Capture the cell that displays the provided text and extract its [X, Y] central coordinate. 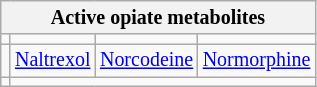
Active opiate metabolites [158, 18]
Normorphine [256, 60]
Norcodeine [146, 60]
Naltrexol [52, 60]
